Search for the cell housing the specified text and yield its [x, y] center coordinate. 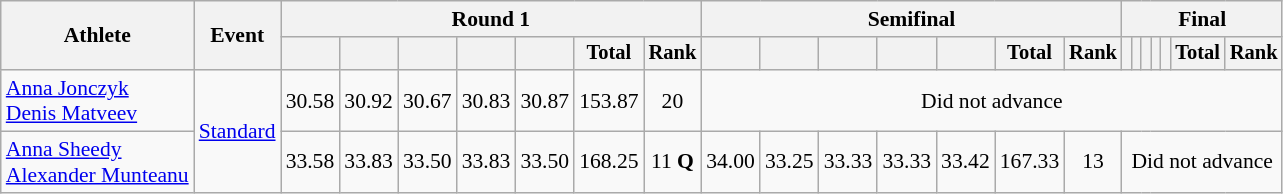
30.67 [428, 100]
30.83 [486, 100]
Athlete [98, 36]
33.25 [790, 162]
33.42 [966, 162]
34.00 [730, 162]
153.87 [608, 100]
Round 1 [492, 19]
Anna JonczykDenis Matveev [98, 100]
167.33 [1030, 162]
30.92 [368, 100]
20 [673, 100]
Final [1202, 19]
Anna SheedyAlexander Munteanu [98, 162]
Standard [238, 131]
168.25 [608, 162]
Event [238, 36]
Semifinal [912, 19]
30.87 [544, 100]
13 [1093, 162]
11 Q [673, 162]
33.58 [310, 162]
30.58 [310, 100]
